Search for the cell housing the specified text and yield its (X, Y) center coordinate. 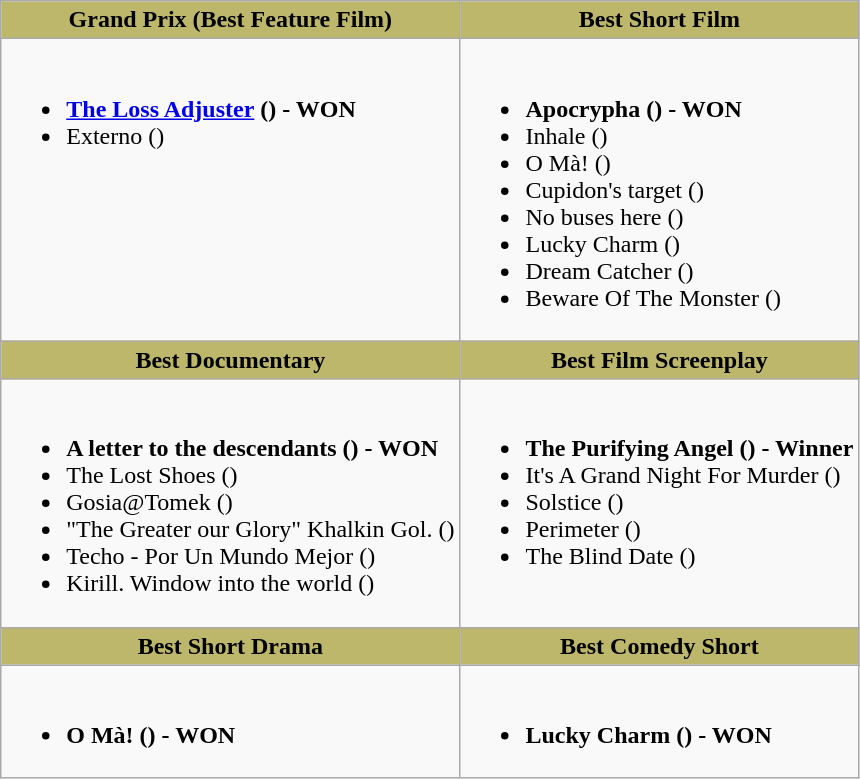
Best Film Screenplay (660, 360)
Lucky Charm () - WON (660, 722)
Best Documentary (230, 360)
Apocrypha () - WONInhale ()O Mà! ()Cupidon's target ()No buses here ()Lucky Charm ()Dream Catcher ()Beware Of The Monster () (660, 190)
Grand Prix (Best Feature Film) (230, 20)
Best Short Film (660, 20)
Best Short Drama (230, 646)
O Mà! () - WON (230, 722)
The Purifying Angel () - WinnerIt's A Grand Night For Murder ()Solstice ()Perimeter ()The Blind Date () (660, 503)
The Loss Adjuster () - WONExterno () (230, 190)
Best Comedy Short (660, 646)
